Pinpoint the cell where the given text exists, returning its [x, y] midpoint coordinate. 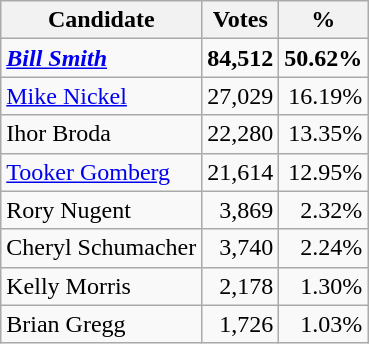
1,726 [240, 324]
50.62% [324, 58]
12.95% [324, 172]
16.19% [324, 96]
2,178 [240, 286]
Mike Nickel [102, 96]
% [324, 20]
3,740 [240, 248]
1.03% [324, 324]
21,614 [240, 172]
84,512 [240, 58]
22,280 [240, 134]
1.30% [324, 286]
2.32% [324, 210]
Tooker Gomberg [102, 172]
Bill Smith [102, 58]
13.35% [324, 134]
Rory Nugent [102, 210]
Candidate [102, 20]
27,029 [240, 96]
Ihor Broda [102, 134]
Cheryl Schumacher [102, 248]
Kelly Morris [102, 286]
2.24% [324, 248]
Brian Gregg [102, 324]
3,869 [240, 210]
Votes [240, 20]
